Extract the (X, Y) coordinate from the center of the cell holding the provided text.  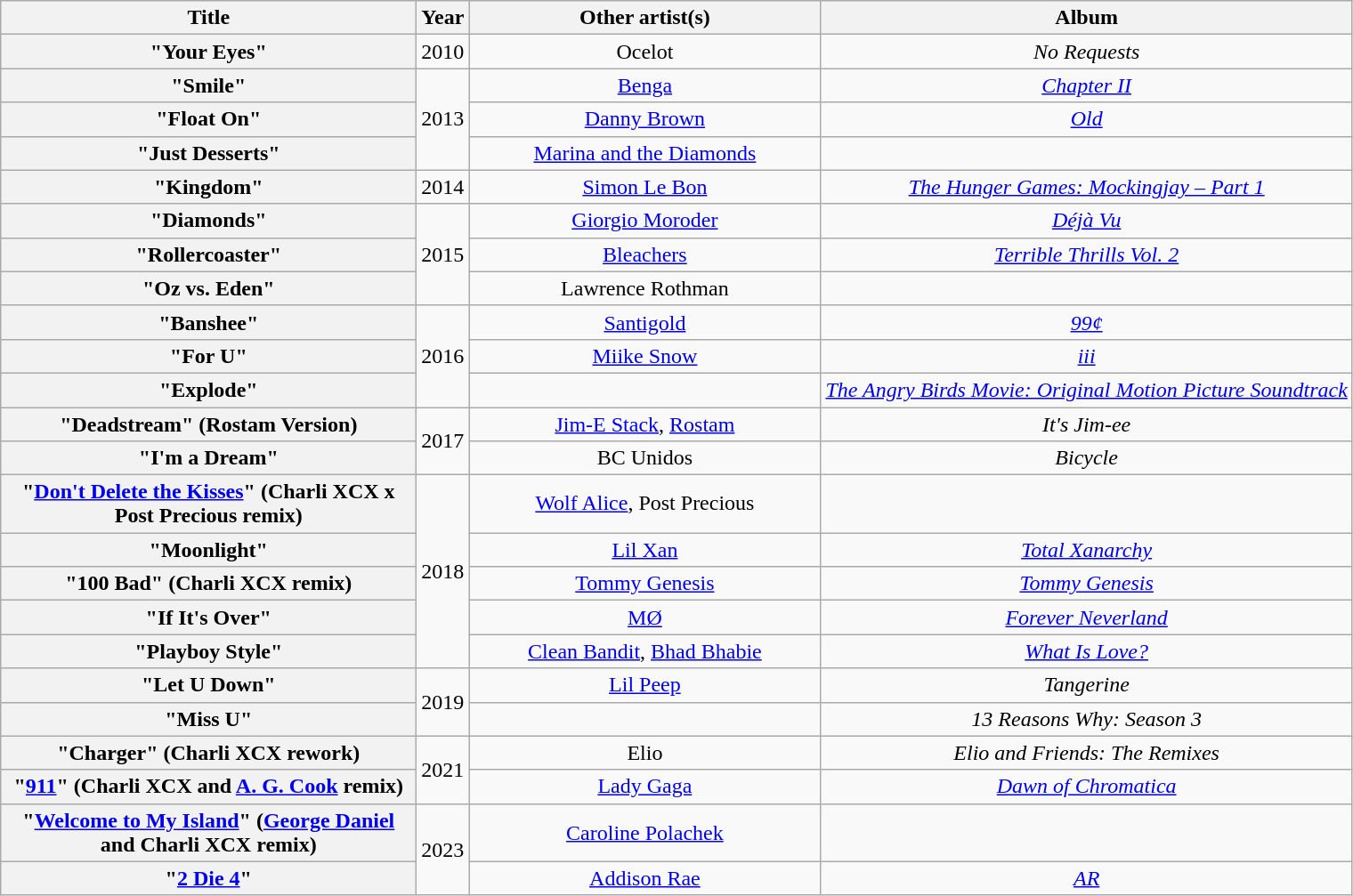
"For U" (208, 356)
Giorgio Moroder (644, 221)
"Welcome to My Island" (George Daniel and Charli XCX remix) (208, 833)
Chapter II (1086, 85)
Terrible Thrills Vol. 2 (1086, 254)
"Miss U" (208, 719)
Lil Xan (644, 550)
No Requests (1086, 52)
"Don't Delete the Kisses" (Charli XCX x Post Precious remix) (208, 504)
Bicycle (1086, 458)
"Kingdom" (208, 187)
"2 Die 4" (208, 878)
"100 Bad" (Charli XCX remix) (208, 584)
Marina and the Diamonds (644, 153)
Clean Bandit, Bhad Bhabie (644, 651)
"If It's Over" (208, 618)
What Is Love? (1086, 651)
Title (208, 18)
2023 (443, 849)
Déjà Vu (1086, 221)
2014 (443, 187)
Dawn of Chromatica (1086, 787)
2021 (443, 770)
Danny Brown (644, 119)
Tangerine (1086, 685)
Wolf Alice, Post Precious (644, 504)
Lady Gaga (644, 787)
"Let U Down" (208, 685)
Lil Peep (644, 685)
2019 (443, 702)
Jim-E Stack, Rostam (644, 424)
"Just Desserts" (208, 153)
2013 (443, 119)
"Your Eyes" (208, 52)
"Moonlight" (208, 550)
"Diamonds" (208, 221)
"Explode" (208, 390)
The Angry Birds Movie: Original Motion Picture Soundtrack (1086, 390)
The Hunger Games: Mockingjay – Part 1 (1086, 187)
Benga (644, 85)
iii (1086, 356)
Miike Snow (644, 356)
"Float On" (208, 119)
"Playboy Style" (208, 651)
"Charger" (Charli XCX rework) (208, 753)
2015 (443, 254)
It's Jim-ee (1086, 424)
2018 (443, 571)
"Deadstream" (Rostam Version) (208, 424)
AR (1086, 878)
"Rollercoaster" (208, 254)
Album (1086, 18)
Bleachers (644, 254)
Forever Neverland (1086, 618)
MØ (644, 618)
13 Reasons Why: Season 3 (1086, 719)
Elio and Friends: The Remixes (1086, 753)
Caroline Polachek (644, 833)
2016 (443, 356)
Year (443, 18)
Ocelot (644, 52)
"911" (Charli XCX and A. G. Cook remix) (208, 787)
"Oz vs. Eden" (208, 288)
Santigold (644, 322)
2017 (443, 441)
2010 (443, 52)
Simon Le Bon (644, 187)
"Smile" (208, 85)
Other artist(s) (644, 18)
"I'm a Dream" (208, 458)
Elio (644, 753)
BC Unidos (644, 458)
Lawrence Rothman (644, 288)
Total Xanarchy (1086, 550)
99¢ (1086, 322)
"Banshee" (208, 322)
Addison Rae (644, 878)
Old (1086, 119)
